Provide the [X, Y] coordinate of the cell's center where the given text is located.  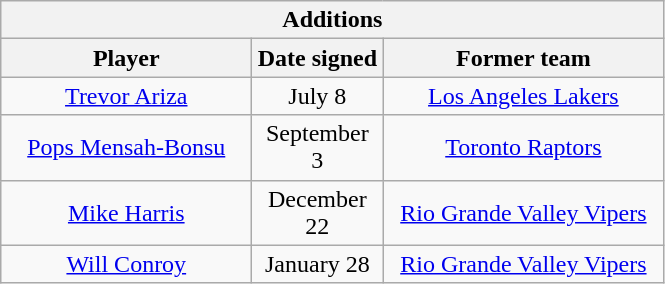
Additions [332, 20]
September 3 [318, 148]
Former team [524, 58]
Pops Mensah-Bonsu [126, 148]
December 22 [318, 212]
January 28 [318, 264]
Toronto Raptors [524, 148]
Date signed [318, 58]
July 8 [318, 96]
Trevor Ariza [126, 96]
Los Angeles Lakers [524, 96]
Mike Harris [126, 212]
Will Conroy [126, 264]
Player [126, 58]
